Locate the cell with the specified text and output its [X, Y] center coordinate. 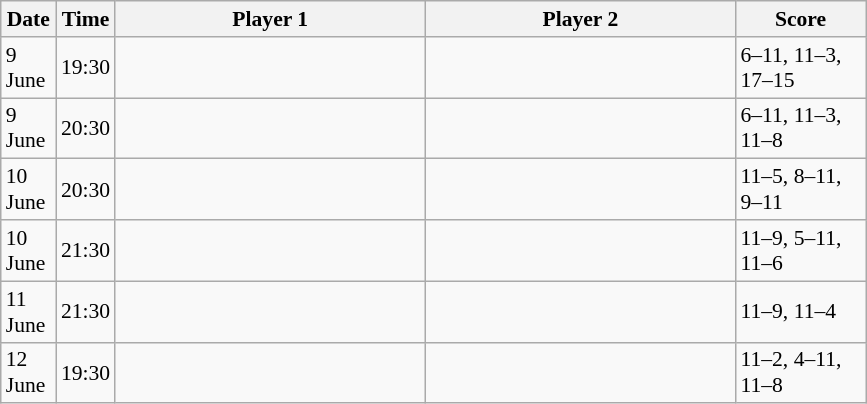
Player 1 [270, 19]
Date [28, 19]
11 June [28, 312]
11–9, 11–4 [800, 312]
11–5, 8–11, 9–11 [800, 190]
Time [86, 19]
6–11, 11–3, 17–15 [800, 68]
6–11, 11–3, 11–8 [800, 128]
Player 2 [580, 19]
11–9, 5–11, 11–6 [800, 250]
12 June [28, 372]
11–2, 4–11, 11–8 [800, 372]
Score [800, 19]
